Find where the given text appears and provide that cell's center as (X, Y) coordinate. 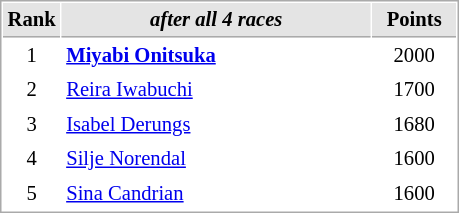
Miyabi Onitsuka (216, 56)
Rank (32, 20)
2000 (414, 56)
1680 (414, 124)
Sina Candrian (216, 194)
Isabel Derungs (216, 124)
Reira Iwabuchi (216, 90)
2 (32, 90)
Silje Norendal (216, 158)
3 (32, 124)
Points (414, 20)
after all 4 races (216, 20)
1700 (414, 90)
4 (32, 158)
5 (32, 194)
1 (32, 56)
